Return the [x, y] coordinate for the center point of the cell that contains the specified text.  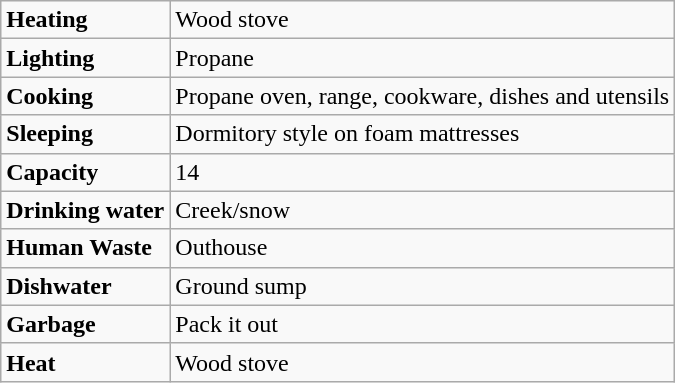
Cooking [86, 96]
Sleeping [86, 134]
Heat [86, 362]
Propane [422, 58]
14 [422, 172]
Dormitory style on foam mattresses [422, 134]
Lighting [86, 58]
Ground sump [422, 286]
Pack it out [422, 324]
Creek/snow [422, 210]
Garbage [86, 324]
Outhouse [422, 248]
Propane oven, range, cookware, dishes and utensils [422, 96]
Drinking water [86, 210]
Human Waste [86, 248]
Heating [86, 20]
Dishwater [86, 286]
Capacity [86, 172]
